Output the (x, y) coordinate of the center of the cell containing the given text.  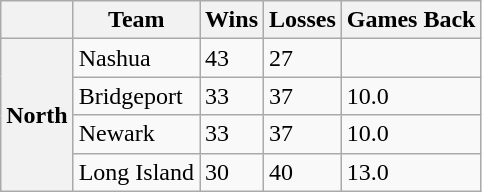
Nashua (136, 58)
Losses (303, 20)
30 (232, 172)
13.0 (411, 172)
40 (303, 172)
Long Island (136, 172)
Wins (232, 20)
Games Back (411, 20)
Bridgeport (136, 96)
North (37, 115)
27 (303, 58)
Newark (136, 134)
Team (136, 20)
43 (232, 58)
